Find where the given text appears and provide that cell's center as (x, y) coordinate. 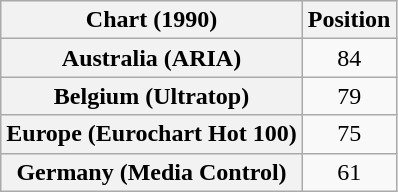
61 (349, 172)
Europe (Eurochart Hot 100) (152, 134)
79 (349, 96)
Position (349, 20)
Chart (1990) (152, 20)
84 (349, 58)
Australia (ARIA) (152, 58)
75 (349, 134)
Belgium (Ultratop) (152, 96)
Germany (Media Control) (152, 172)
